Return the [x, y] coordinate for the center point of the cell that contains the specified text.  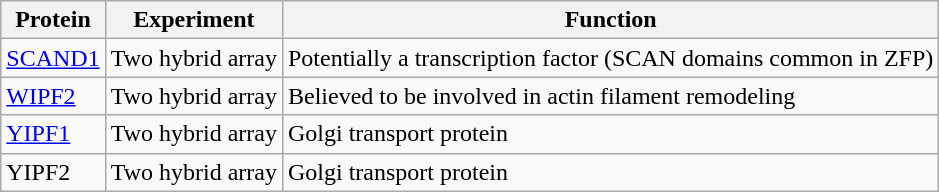
SCAND1 [53, 58]
Potentially a transcription factor (SCAN domains common in ZFP) [610, 58]
Function [610, 20]
YIPF1 [53, 134]
Believed to be involved in actin filament remodeling [610, 96]
Protein [53, 20]
WIPF2 [53, 96]
YIPF2 [53, 172]
Experiment [194, 20]
